From the cell containing the given text, extract its center point as [x, y] coordinate. 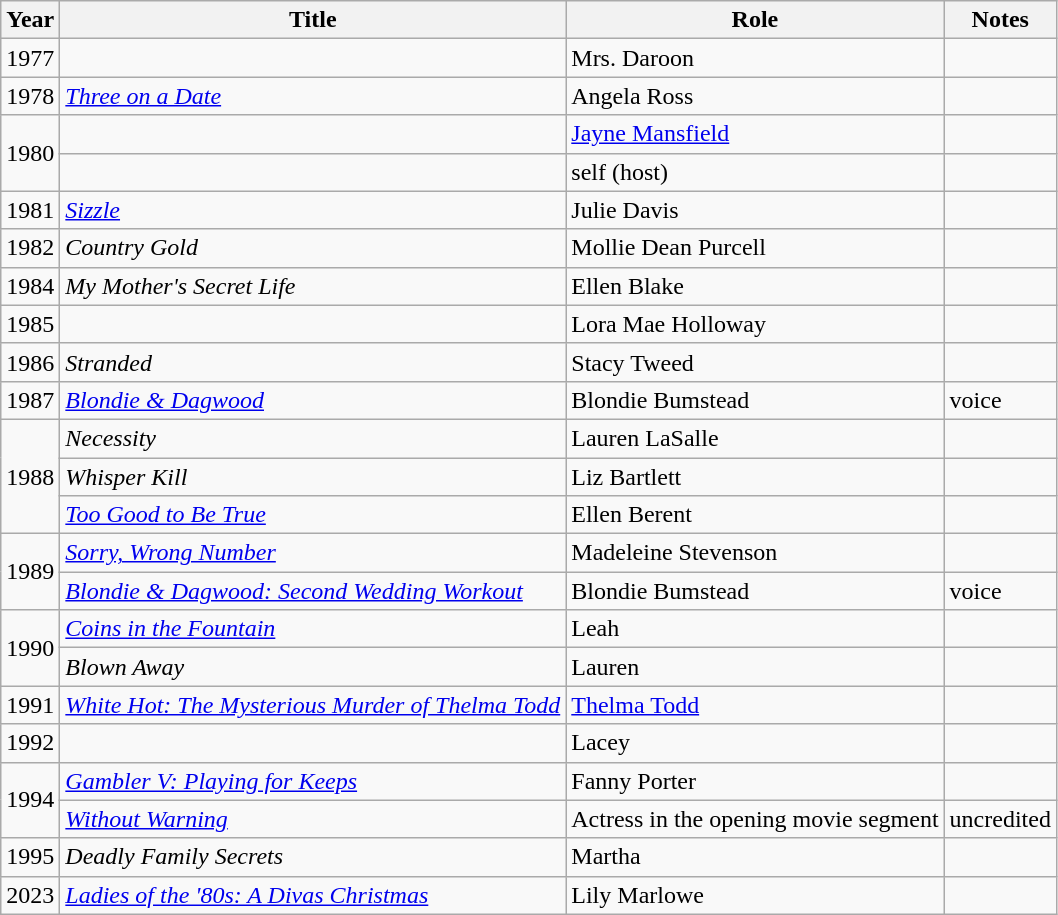
Ellen Blake [755, 286]
Three on a Date [313, 96]
Coins in the Fountain [313, 629]
self (host) [755, 172]
Lauren [755, 667]
Blown Away [313, 667]
Fanny Porter [755, 781]
Stranded [313, 362]
Deadly Family Secrets [313, 857]
Stacy Tweed [755, 362]
Necessity [313, 438]
1987 [30, 400]
1989 [30, 572]
1992 [30, 743]
Blondie & Dagwood: Second Wedding Workout [313, 591]
Mollie Dean Purcell [755, 248]
Too Good to Be True [313, 515]
1982 [30, 248]
Jayne Mansfield [755, 134]
1988 [30, 476]
1990 [30, 648]
Without Warning [313, 819]
Whisper Kill [313, 477]
Angela Ross [755, 96]
Thelma Todd [755, 705]
2023 [30, 895]
Blondie & Dagwood [313, 400]
Mrs. Daroon [755, 58]
Title [313, 20]
Sorry, Wrong Number [313, 553]
Leah [755, 629]
1994 [30, 800]
Notes [1000, 20]
Liz Bartlett [755, 477]
Role [755, 20]
Lauren LaSalle [755, 438]
Martha [755, 857]
White Hot: The Mysterious Murder of Thelma Todd [313, 705]
Julie Davis [755, 210]
My Mother's Secret Life [313, 286]
1995 [30, 857]
Country Gold [313, 248]
Sizzle [313, 210]
uncredited [1000, 819]
Ladies of the '80s: A Divas Christmas [313, 895]
Ellen Berent [755, 515]
Actress in the opening movie segment [755, 819]
1980 [30, 153]
1981 [30, 210]
1978 [30, 96]
1985 [30, 324]
1977 [30, 58]
Lacey [755, 743]
1986 [30, 362]
1991 [30, 705]
Madeleine Stevenson [755, 553]
Year [30, 20]
Lora Mae Holloway [755, 324]
1984 [30, 286]
Lily Marlowe [755, 895]
Gambler V: Playing for Keeps [313, 781]
